Output the [x, y] coordinate of the center of the cell containing the given text.  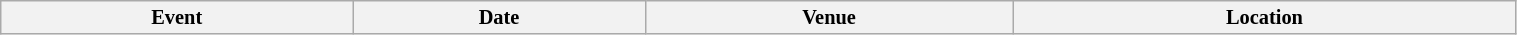
Venue [828, 17]
Location [1264, 17]
Event [177, 17]
Date [500, 17]
